Identify which cell holds the provided text, then report its (x, y) central coordinate. 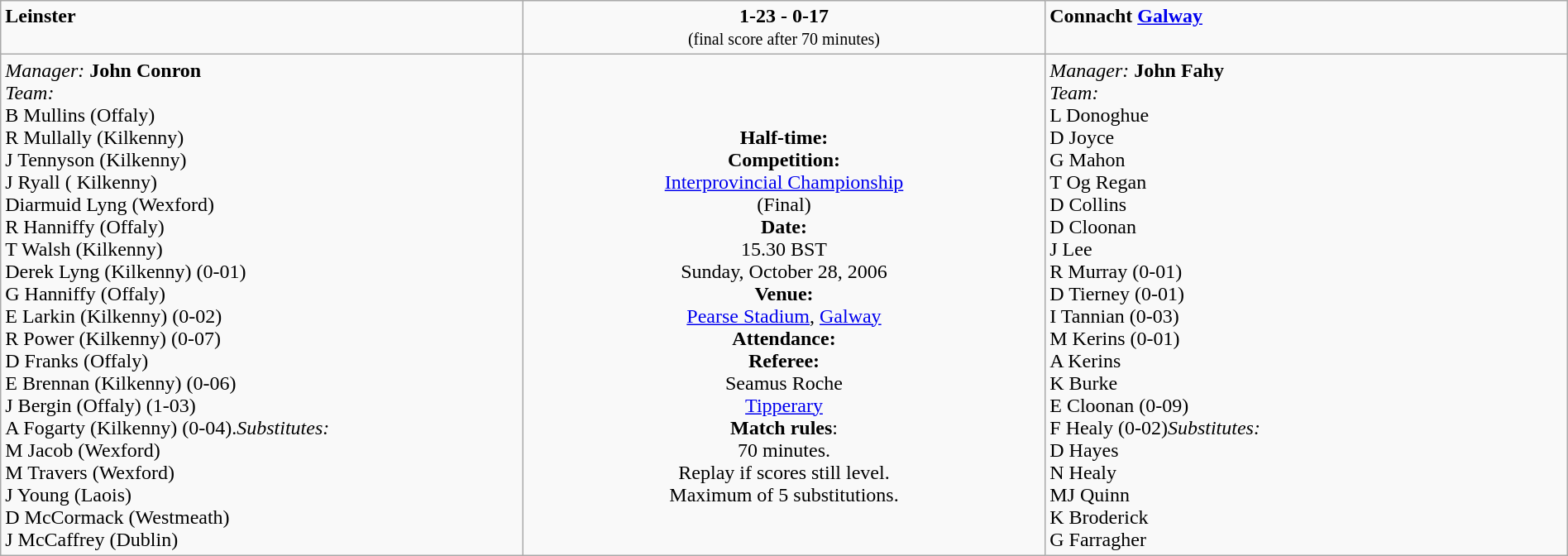
Leinster (262, 28)
Connacht Galway (1307, 28)
1-23 - 0-17(final score after 70 minutes) (784, 28)
